Locate the cell with the specified text and output its (X, Y) center coordinate. 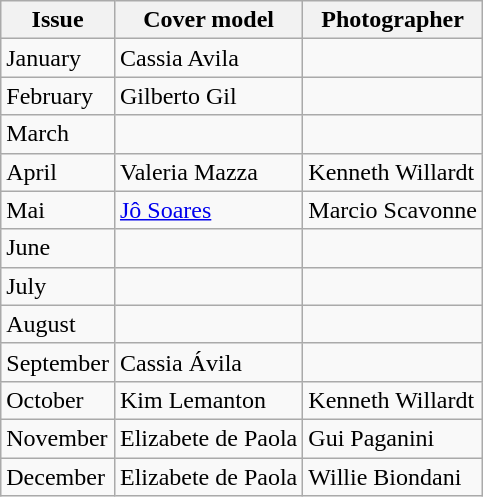
February (58, 96)
April (58, 172)
June (58, 248)
September (58, 362)
Cassia Ávila (208, 362)
Marcio Scavonne (393, 210)
Valeria Mazza (208, 172)
Photographer (393, 20)
Mai (58, 210)
October (58, 400)
Kim Lemanton (208, 400)
Jô Soares (208, 210)
Cassia Avila (208, 58)
March (58, 134)
August (58, 324)
December (58, 477)
Gilberto Gil (208, 96)
January (58, 58)
Cover model (208, 20)
Gui Paganini (393, 438)
July (58, 286)
Willie Biondani (393, 477)
Issue (58, 20)
November (58, 438)
